Find where the given text appears and provide that cell's center as (x, y) coordinate. 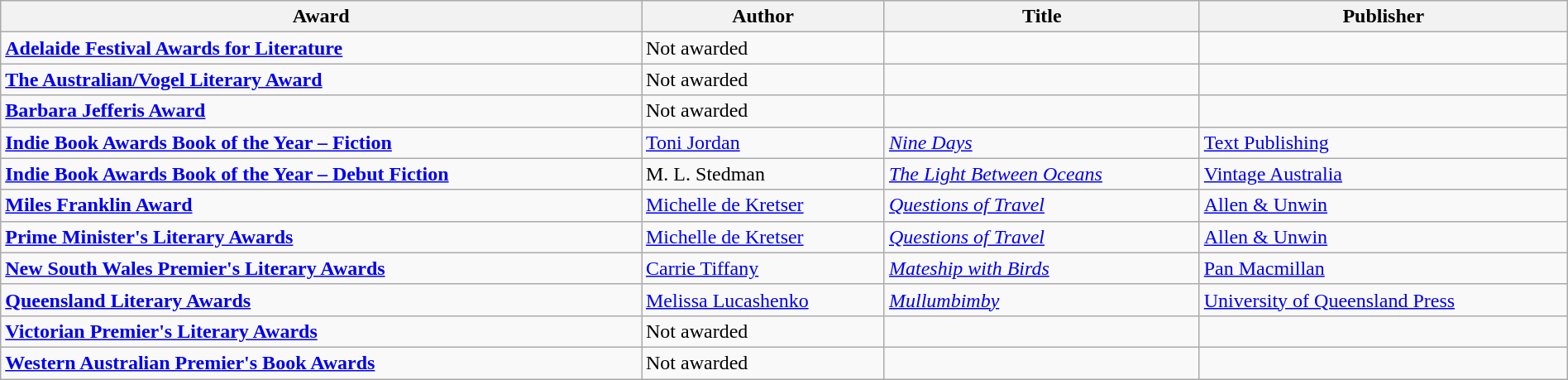
The Light Between Oceans (1042, 174)
Indie Book Awards Book of the Year – Debut Fiction (321, 174)
Toni Jordan (763, 142)
Prime Minister's Literary Awards (321, 237)
Title (1042, 17)
Pan Macmillan (1383, 268)
Queensland Literary Awards (321, 300)
Publisher (1383, 17)
University of Queensland Press (1383, 300)
New South Wales Premier's Literary Awards (321, 268)
Indie Book Awards Book of the Year – Fiction (321, 142)
Nine Days (1042, 142)
Adelaide Festival Awards for Literature (321, 48)
Carrie Tiffany (763, 268)
Western Australian Premier's Book Awards (321, 363)
Mateship with Birds (1042, 268)
Author (763, 17)
Melissa Lucashenko (763, 300)
Award (321, 17)
Victorian Premier's Literary Awards (321, 331)
Vintage Australia (1383, 174)
Mullumbimby (1042, 300)
Text Publishing (1383, 142)
M. L. Stedman (763, 174)
Barbara Jefferis Award (321, 111)
Miles Franklin Award (321, 205)
The Australian/Vogel Literary Award (321, 79)
